Return (X, Y) of the center of cell containing provided text 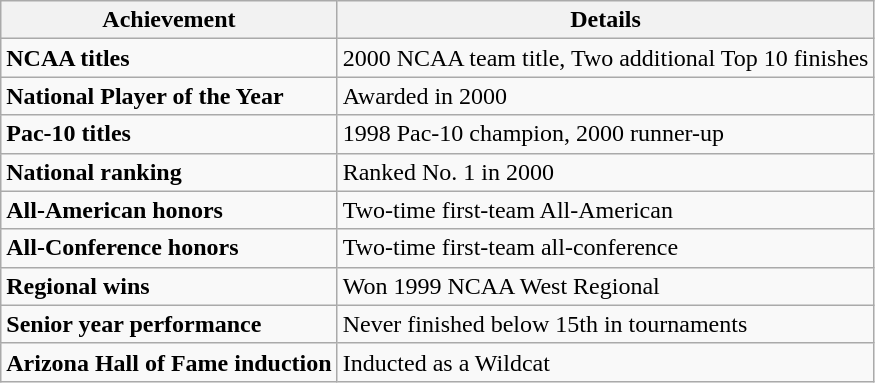
Arizona Hall of Fame induction (169, 362)
Ranked No. 1 in 2000 (606, 172)
NCAA titles (169, 58)
National Player of the Year (169, 96)
Pac-10 titles (169, 134)
Regional wins (169, 286)
Details (606, 20)
Won 1999 NCAA West Regional (606, 286)
All-American honors (169, 210)
All-Conference honors (169, 248)
2000 NCAA team title, Two additional Top 10 finishes (606, 58)
1998 Pac-10 champion, 2000 runner-up (606, 134)
Two-time first-team All-American (606, 210)
Senior year performance (169, 324)
Achievement (169, 20)
Inducted as a Wildcat (606, 362)
National ranking (169, 172)
Awarded in 2000 (606, 96)
Two-time first-team all-conference (606, 248)
Never finished below 15th in tournaments (606, 324)
